From the cell containing the given text, extract its center point as [x, y] coordinate. 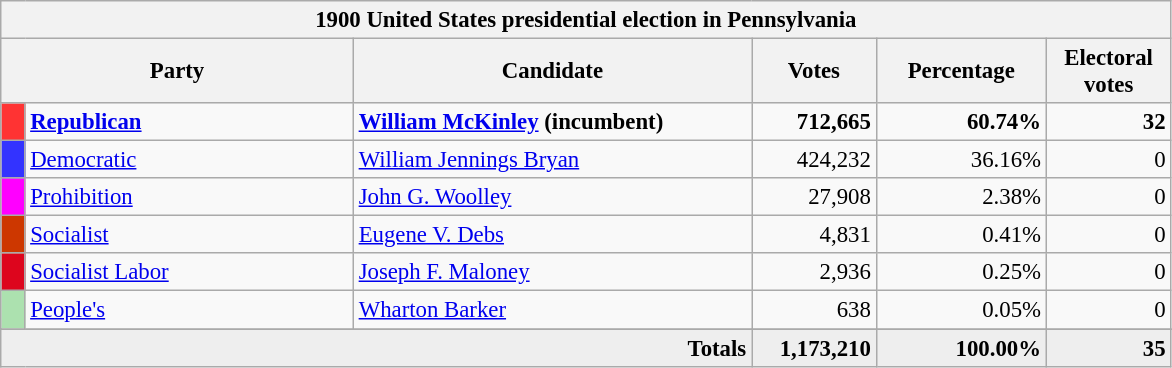
36.16% [961, 160]
Socialist [189, 235]
William McKinley (incumbent) [552, 122]
People's [189, 310]
2.38% [961, 197]
0.41% [961, 235]
712,665 [814, 122]
32 [1108, 122]
424,232 [814, 160]
35 [1108, 348]
60.74% [961, 122]
Democratic [189, 160]
Prohibition [189, 197]
Percentage [961, 72]
Totals [376, 348]
638 [814, 310]
1900 United States presidential election in Pennsylvania [586, 20]
Party [178, 72]
John G. Woolley [552, 197]
Joseph F. Maloney [552, 273]
4,831 [814, 235]
100.00% [961, 348]
Wharton Barker [552, 310]
Electoral votes [1108, 72]
Socialist Labor [189, 273]
2,936 [814, 273]
Eugene V. Debs [552, 235]
Candidate [552, 72]
27,908 [814, 197]
1,173,210 [814, 348]
Republican [189, 122]
Votes [814, 72]
William Jennings Bryan [552, 160]
0.25% [961, 273]
0.05% [961, 310]
